For the text-containing cell, return its midpoint in (X, Y) coordinate format. 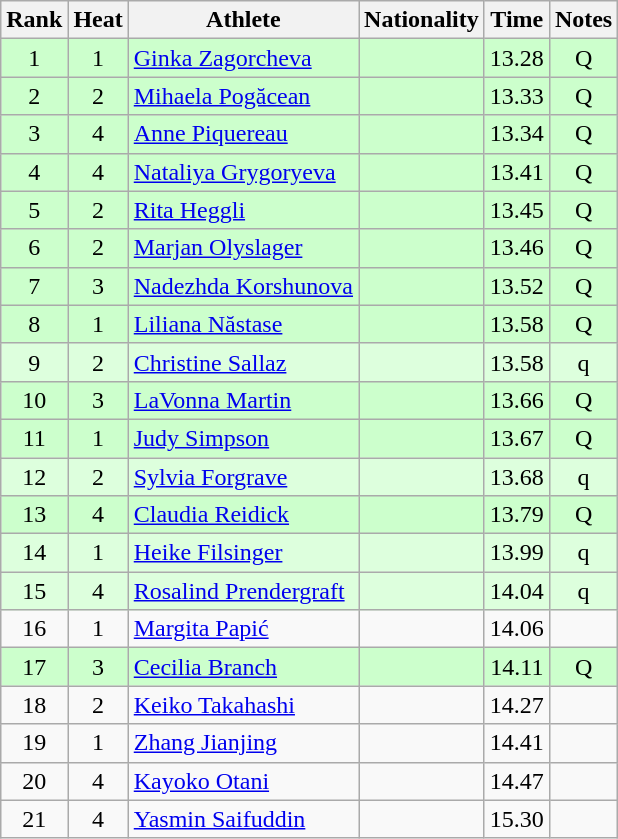
8 (34, 324)
13 (34, 515)
Cecilia Branch (243, 667)
14.06 (516, 629)
Judy Simpson (243, 438)
19 (34, 743)
Ginka Zagorcheva (243, 58)
15.30 (516, 819)
5 (34, 210)
Yasmin Saifuddin (243, 819)
Liliana Năstase (243, 324)
13.79 (516, 515)
7 (34, 286)
9 (34, 362)
Rosalind Prendergraft (243, 591)
Anne Piquereau (243, 134)
13.28 (516, 58)
16 (34, 629)
13.99 (516, 553)
Mihaela Pogăcean (243, 96)
Keiko Takahashi (243, 705)
12 (34, 477)
Nataliya Grygoryeva (243, 172)
Athlete (243, 20)
14.11 (516, 667)
Heat (98, 20)
14.04 (516, 591)
11 (34, 438)
Christine Sallaz (243, 362)
13.45 (516, 210)
13.67 (516, 438)
6 (34, 248)
18 (34, 705)
20 (34, 781)
15 (34, 591)
13.34 (516, 134)
13.41 (516, 172)
13.68 (516, 477)
13.46 (516, 248)
Rita Heggli (243, 210)
LaVonna Martin (243, 400)
14 (34, 553)
13.33 (516, 96)
Notes (583, 20)
17 (34, 667)
Nationality (422, 20)
Kayoko Otani (243, 781)
Sylvia Forgrave (243, 477)
13.66 (516, 400)
14.27 (516, 705)
Zhang Jianjing (243, 743)
21 (34, 819)
14.47 (516, 781)
Rank (34, 20)
13.52 (516, 286)
Heike Filsinger (243, 553)
Marjan Olyslager (243, 248)
Time (516, 20)
10 (34, 400)
Claudia Reidick (243, 515)
Nadezhda Korshunova (243, 286)
14.41 (516, 743)
Margita Papić (243, 629)
